Capture the cell that displays the provided text and extract its [x, y] central coordinate. 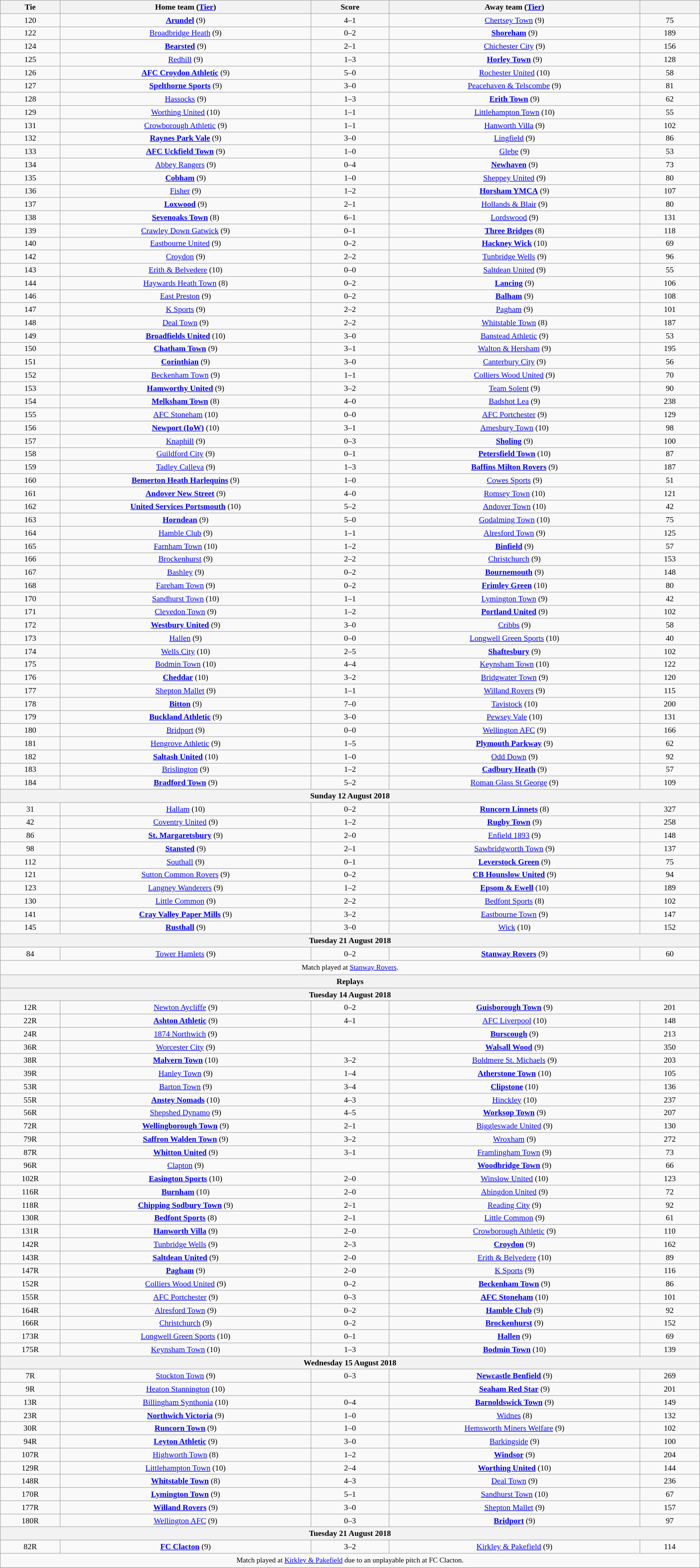
5–1 [350, 1494]
Erith Town (9) [515, 99]
148R [30, 1481]
Woodbridge Town (9) [515, 1166]
269 [670, 1376]
200 [670, 704]
175 [30, 664]
Stanway Rovers (9) [515, 954]
23R [30, 1416]
Widnes (8) [515, 1416]
66 [670, 1166]
160 [30, 481]
213 [670, 1034]
82R [30, 1547]
Billingham Synthonia (10) [185, 1402]
2–4 [350, 1468]
Wednesday 15 August 2018 [350, 1363]
Leverstock Green (9) [515, 862]
171 [30, 612]
Heaton Stannington (10) [185, 1389]
172 [30, 625]
Cobham (9) [185, 178]
236 [670, 1481]
Chipping Sodbury Town (9) [185, 1205]
134 [30, 165]
Farnham Town (10) [185, 546]
108 [670, 296]
Abingdon United (9) [515, 1192]
Cheddar (10) [185, 678]
Lancing (9) [515, 283]
Tie [30, 7]
Newton Aycliffe (9) [185, 1008]
Guildford City (9) [185, 454]
Shaftesbury (9) [515, 651]
126 [30, 73]
Petersfield Town (10) [515, 454]
7R [30, 1376]
2–3 [350, 1245]
Walton & Hersham (9) [515, 349]
115 [670, 691]
Wellingborough Town (9) [185, 1126]
12R [30, 1008]
AFC Liverpool (10) [515, 1021]
142 [30, 257]
Team Solent (9) [515, 388]
183 [30, 770]
237 [670, 1100]
Tavistock (10) [515, 704]
90 [670, 388]
204 [670, 1455]
141 [30, 914]
151 [30, 362]
Crawley Down Gatwick (9) [185, 231]
51 [670, 481]
Canterbury City (9) [515, 362]
143 [30, 270]
Lingfield (9) [515, 138]
61 [670, 1218]
Binfield (9) [515, 546]
AFC Uckfield Town (9) [185, 152]
Sunday 12 August 2018 [350, 796]
Knaphill (9) [185, 441]
96R [30, 1166]
Fareham Town (9) [185, 586]
350 [670, 1047]
203 [670, 1060]
130R [30, 1218]
177R [30, 1507]
173R [30, 1337]
Tower Hamlets (9) [185, 954]
Coventry United (9) [185, 822]
164R [30, 1310]
56 [670, 362]
Glebe (9) [515, 152]
Burnham (10) [185, 1192]
Wick (10) [515, 928]
Framlingham Town (9) [515, 1152]
1–5 [350, 743]
Ashton Athletic (9) [185, 1021]
176 [30, 678]
207 [670, 1113]
89 [670, 1258]
Corinthian (9) [185, 362]
143R [30, 1258]
109 [670, 783]
Clapton (9) [185, 1166]
84 [30, 954]
150 [30, 349]
53R [30, 1087]
Fisher (9) [185, 191]
Whitton United (9) [185, 1152]
170R [30, 1494]
Rochester United (10) [515, 73]
Romsey Town (10) [515, 494]
184 [30, 783]
Chertsey Town (9) [515, 20]
106 [670, 283]
Portland United (9) [515, 612]
Odd Down (9) [515, 757]
67 [670, 1494]
Hallam (10) [185, 809]
1–4 [350, 1073]
Rugby Town (9) [515, 822]
142R [30, 1245]
Horsham YMCA (9) [515, 191]
Bemerton Heath Harlequins (9) [185, 481]
96 [670, 257]
Hengrove Athletic (9) [185, 743]
Horndean (9) [185, 520]
195 [670, 349]
81 [670, 86]
168 [30, 586]
Sholing (9) [515, 441]
FC Clacton (9) [185, 1547]
Newport (IoW) (10) [185, 428]
94 [670, 875]
112 [30, 862]
Peacehaven & Telscombe (9) [515, 86]
Plymouth Parkway (9) [515, 743]
Sevenoaks Town (8) [185, 217]
159 [30, 467]
Bearsted (9) [185, 47]
St. Margaretsbury (9) [185, 836]
173 [30, 638]
155R [30, 1297]
102R [30, 1179]
East Preston (9) [185, 296]
7–0 [350, 704]
116R [30, 1192]
3–4 [350, 1087]
258 [670, 822]
Away team (Tier) [515, 7]
140 [30, 244]
163 [30, 520]
Banstead Athletic (9) [515, 336]
Badshot Lea (9) [515, 402]
155 [30, 415]
133 [30, 152]
Eastbourne Town (9) [515, 914]
9R [30, 1389]
Anstey Nomads (10) [185, 1100]
175R [30, 1349]
AFC Croydon Athletic (9) [185, 73]
Saffron Walden Town (9) [185, 1139]
161 [30, 494]
158 [30, 454]
6–1 [350, 217]
Newhaven (9) [515, 165]
Enfield 1893 (9) [515, 836]
Winslow United (10) [515, 1179]
24R [30, 1034]
87R [30, 1152]
Balham (9) [515, 296]
146 [30, 296]
Hinckley (10) [515, 1100]
124 [30, 47]
Andover Town (10) [515, 507]
Replays [350, 981]
154 [30, 402]
Seaham Red Star (9) [515, 1389]
Hemsworth Miners Welfare (9) [515, 1428]
Bridgwater Town (9) [515, 678]
165 [30, 546]
CB Hounslow United (9) [515, 875]
180 [30, 730]
178 [30, 704]
Leyton Athletic (9) [185, 1442]
87 [670, 454]
Cray Valley Paper Mills (9) [185, 914]
Cribbs (9) [515, 625]
Shepshed Dynamo (9) [185, 1113]
Langney Wanderers (9) [185, 888]
Eastbourne United (9) [185, 244]
Tuesday 14 August 2018 [350, 995]
39R [30, 1073]
Pewsey Vale (10) [515, 717]
Reading City (9) [515, 1205]
131R [30, 1231]
Godalming Town (10) [515, 520]
Biggleswade United (9) [515, 1126]
Roman Glass St George (9) [515, 783]
Worksop Town (9) [515, 1113]
Bitton (9) [185, 704]
60 [670, 954]
170 [30, 599]
Broadbridge Heath (9) [185, 33]
40 [670, 638]
152R [30, 1284]
Stockton Town (9) [185, 1376]
Cowes Sports (9) [515, 481]
2–5 [350, 651]
Bashley (9) [185, 572]
Chatham Town (9) [185, 349]
31 [30, 809]
Arundel (9) [185, 20]
Guisborough Town (9) [515, 1008]
Baffins Milton Rovers (9) [515, 467]
Sheppey United (9) [515, 178]
Westbury United (9) [185, 625]
Bournemouth (9) [515, 572]
Chichester City (9) [515, 47]
Wells City (10) [185, 651]
Walsall Wood (9) [515, 1047]
Spelthorne Sports (9) [185, 86]
Frimley Green (10) [515, 586]
Rusthall (9) [185, 928]
Burscough (9) [515, 1034]
Northwich Victoria (9) [185, 1416]
118 [670, 231]
107R [30, 1455]
United Services Portsmouth (10) [185, 507]
Tadley Calleva (9) [185, 467]
177 [30, 691]
Clipstone (10) [515, 1087]
127 [30, 86]
272 [670, 1139]
Brislington (9) [185, 770]
Haywards Heath Town (8) [185, 283]
1874 Northwich (9) [185, 1034]
238 [670, 402]
Bradford Town (9) [185, 783]
30R [30, 1428]
Windsor (9) [515, 1455]
118R [30, 1205]
166R [30, 1323]
Score [350, 7]
Southall (9) [185, 862]
181 [30, 743]
70 [670, 375]
147R [30, 1271]
Buckland Athletic (9) [185, 717]
Raynes Park Vale (9) [185, 138]
145 [30, 928]
Sutton Common Rovers (9) [185, 875]
72 [670, 1192]
4–5 [350, 1113]
Hollands & Blair (9) [515, 204]
Atherstone Town (10) [515, 1073]
Melksham Town (8) [185, 402]
Hassocks (9) [185, 99]
Cadbury Heath (9) [515, 770]
Epsom & Ewell (10) [515, 888]
Hamworthy United (9) [185, 388]
129R [30, 1468]
Barkingside (9) [515, 1442]
Easington Sports (10) [185, 1179]
Stansted (9) [185, 849]
Runcorn Town (9) [185, 1428]
Lordswood (9) [515, 217]
Kirkley & Pakefield (9) [515, 1547]
327 [670, 809]
Highworth Town (8) [185, 1455]
13R [30, 1402]
72R [30, 1126]
94R [30, 1442]
22R [30, 1021]
Hanley Town (9) [185, 1073]
Saltash United (10) [185, 757]
Match played at Kirkley & Pakefield due to an unplayable pitch at FC Clacton. [350, 1561]
167 [30, 572]
4–4 [350, 664]
Horley Town (9) [515, 60]
107 [670, 191]
Match played at Stanway Rovers. [350, 968]
Newcastle Benfield (9) [515, 1376]
Shoreham (9) [515, 33]
105 [670, 1073]
Abbey Rangers (9) [185, 165]
Sawbridgworth Town (9) [515, 849]
Malvern Town (10) [185, 1060]
55R [30, 1100]
38R [30, 1060]
Loxwood (9) [185, 204]
180R [30, 1521]
Hackney Wick (10) [515, 244]
110 [670, 1231]
Andover New Street (9) [185, 494]
56R [30, 1113]
Barton Town (9) [185, 1087]
182 [30, 757]
164 [30, 533]
114 [670, 1547]
Clevedon Town (9) [185, 612]
Three Bridges (8) [515, 231]
Barnoldswick Town (9) [515, 1402]
Home team (Tier) [185, 7]
Amesbury Town (10) [515, 428]
Worcester City (9) [185, 1047]
97 [670, 1521]
Redhill (9) [185, 60]
36R [30, 1047]
Broadfields United (10) [185, 336]
174 [30, 651]
Boldmere St. Michaels (9) [515, 1060]
179 [30, 717]
Wroxham (9) [515, 1139]
135 [30, 178]
116 [670, 1271]
79R [30, 1139]
Runcorn Linnets (8) [515, 809]
138 [30, 217]
